Extract the (x, y) coordinate from the center of the cell holding the provided text.  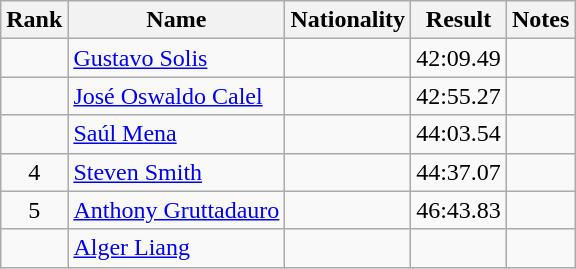
Saúl Mena (176, 134)
Result (459, 20)
42:09.49 (459, 58)
42:55.27 (459, 96)
Anthony Gruttadauro (176, 210)
4 (34, 172)
44:37.07 (459, 172)
5 (34, 210)
Nationality (348, 20)
Alger Liang (176, 248)
Gustavo Solis (176, 58)
44:03.54 (459, 134)
46:43.83 (459, 210)
Notes (540, 20)
José Oswaldo Calel (176, 96)
Steven Smith (176, 172)
Rank (34, 20)
Name (176, 20)
